Identify which cell holds the provided text, then report its [x, y] central coordinate. 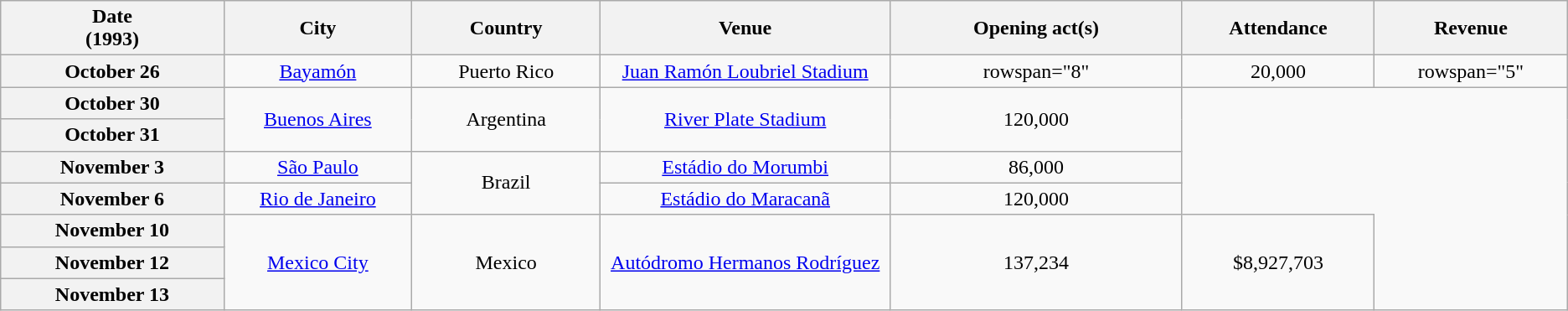
São Paulo [317, 167]
Mexico [506, 262]
Bayamón [317, 71]
86,000 [1037, 167]
River Plate Stadium [745, 119]
rowspan="5" [1471, 71]
October 30 [112, 103]
November 13 [112, 294]
rowspan="8" [1037, 71]
Attendance [1278, 29]
137,234 [1037, 262]
Mexico City [317, 262]
Autódromo Hermanos Rodríguez [745, 262]
Estádio do Maracanã [745, 199]
October 31 [112, 135]
November 10 [112, 231]
Rio de Janeiro [317, 199]
October 26 [112, 71]
November 6 [112, 199]
Date(1993) [112, 29]
Opening act(s) [1037, 29]
Buenos Aires [317, 119]
City [317, 29]
20,000 [1278, 71]
Puerto Rico [506, 71]
November 3 [112, 167]
Brazil [506, 183]
Venue [745, 29]
Juan Ramón Loubriel Stadium [745, 71]
Country [506, 29]
Argentina [506, 119]
Estádio do Morumbi [745, 167]
November 12 [112, 262]
$8,927,703 [1278, 262]
Revenue [1471, 29]
